Extract the [x, y] coordinate from the center of the cell holding the provided text.  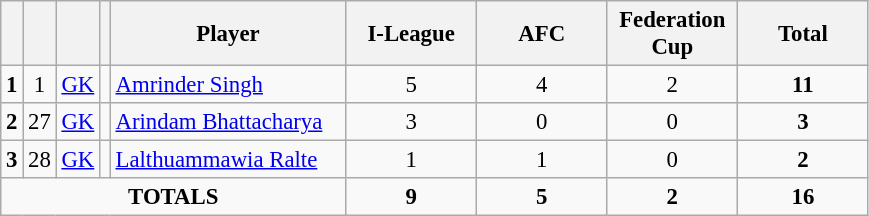
I-League [412, 34]
28 [40, 160]
16 [804, 197]
4 [542, 85]
AFC [542, 34]
Lalthuammawia Ralte [228, 160]
Arindam Bhattacharya [228, 122]
27 [40, 122]
Amrinder Singh [228, 85]
9 [412, 197]
11 [804, 85]
TOTALS [174, 197]
Player [228, 34]
Federation Cup [672, 34]
Total [804, 34]
